Capture the cell that displays the provided text and extract its [X, Y] central coordinate. 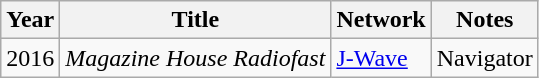
Notes [484, 20]
Year [30, 20]
2016 [30, 58]
Navigator [484, 58]
Title [196, 20]
Network [381, 20]
Magazine House Radiofast [196, 58]
J-Wave [381, 58]
